Pinpoint the cell where the given text exists, returning its [X, Y] midpoint coordinate. 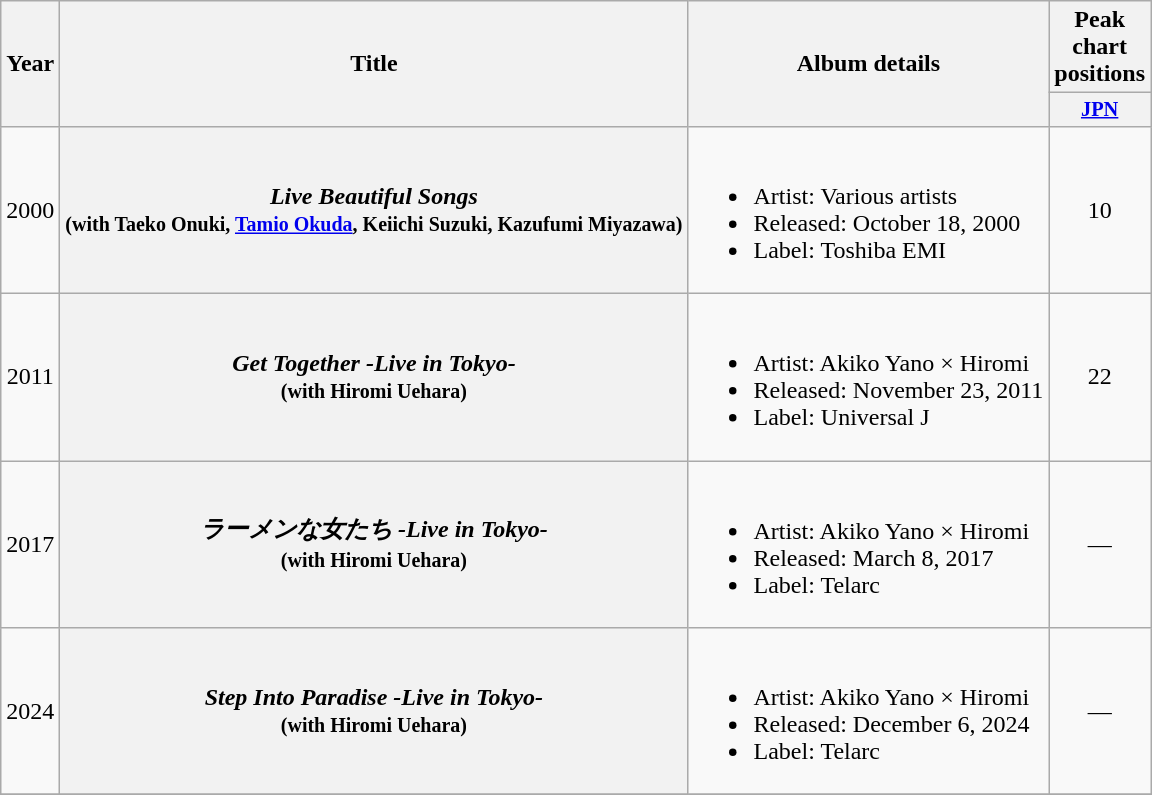
Step Into Paradise -Live in Tokyo-(with Hiromi Uehara) [374, 712]
JPN [1100, 110]
2000 [30, 210]
ラーメンな女たち -Live in Tokyo-(with Hiromi Uehara) [374, 544]
2024 [30, 712]
Artist: Akiko Yano × HiromiReleased: November 23, 2011Label: Universal J [868, 378]
Title [374, 64]
10 [1100, 210]
Artist: Various artistsReleased: October 18, 2000Label: Toshiba EMI [868, 210]
Get Together -Live in Tokyo-(with Hiromi Uehara) [374, 378]
Artist: Akiko Yano × HiromiReleased: December 6, 2024Label: Telarc [868, 712]
2017 [30, 544]
Artist: Akiko Yano × HiromiReleased: March 8, 2017Label: Telarc [868, 544]
Peak chart positions [1100, 47]
22 [1100, 378]
2011 [30, 378]
Year [30, 64]
Album details [868, 64]
Live Beautiful Songs(with Taeko Onuki, Tamio Okuda, Keiichi Suzuki, Kazufumi Miyazawa) [374, 210]
